Return the [X, Y] coordinate for the center point of the cell that contains the specified text.  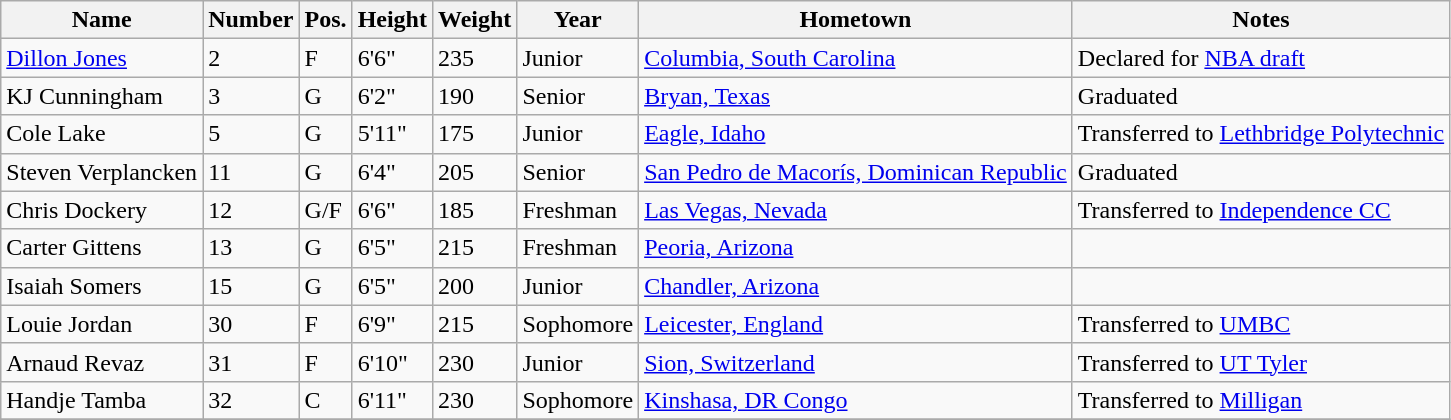
Transferred to UT Tyler [1260, 362]
Louie Jordan [102, 324]
Eagle, Idaho [856, 134]
Arnaud Revaz [102, 362]
Weight [474, 20]
11 [251, 172]
Transferred to Milligan [1260, 400]
Hometown [856, 20]
Peoria, Arizona [856, 248]
Transferred to Lethbridge Polytechnic [1260, 134]
6'9" [392, 324]
185 [474, 210]
12 [251, 210]
Year [578, 20]
Isaiah Somers [102, 286]
3 [251, 96]
Leicester, England [856, 324]
G/F [326, 210]
235 [474, 58]
Notes [1260, 20]
175 [474, 134]
Chandler, Arizona [856, 286]
Cole Lake [102, 134]
200 [474, 286]
30 [251, 324]
31 [251, 362]
6'2" [392, 96]
KJ Cunningham [102, 96]
2 [251, 58]
Steven Verplancken [102, 172]
Transferred to UMBC [1260, 324]
Carter Gittens [102, 248]
Name [102, 20]
Columbia, South Carolina [856, 58]
Chris Dockery [102, 210]
San Pedro de Macorís, Dominican Republic [856, 172]
Declared for NBA draft [1260, 58]
Las Vegas, Nevada [856, 210]
Transferred to Independence CC [1260, 210]
205 [474, 172]
5 [251, 134]
6'4" [392, 172]
C [326, 400]
6'11" [392, 400]
Handje Tamba [102, 400]
190 [474, 96]
13 [251, 248]
15 [251, 286]
Height [392, 20]
Sion, Switzerland [856, 362]
Number [251, 20]
32 [251, 400]
Bryan, Texas [856, 96]
Dillon Jones [102, 58]
Pos. [326, 20]
Kinshasa, DR Congo [856, 400]
6'10" [392, 362]
5'11" [392, 134]
